Scan for the cell matching the given text and deliver its (X, Y) coordinate at center. 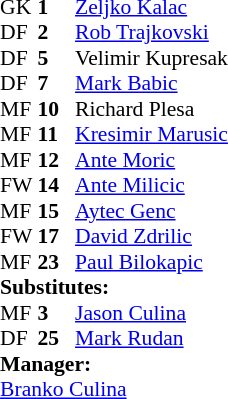
12 (57, 160)
3 (57, 313)
Substitutes: (114, 287)
Ante Milicic (152, 185)
10 (57, 109)
Mark Babic (152, 83)
7 (57, 83)
25 (57, 339)
Richard Plesa (152, 109)
Velimir Kupresak (152, 58)
2 (57, 33)
Paul Bilokapic (152, 262)
Kresimir Marusic (152, 135)
Rob Trajkovski (152, 33)
15 (57, 211)
Mark Rudan (152, 339)
Jason Culina (152, 313)
17 (57, 237)
Aytec Genc (152, 211)
14 (57, 185)
Ante Moric (152, 160)
David Zdrilic (152, 237)
11 (57, 135)
23 (57, 262)
Manager: (114, 364)
5 (57, 58)
